Capture the cell that displays the provided text and extract its [X, Y] central coordinate. 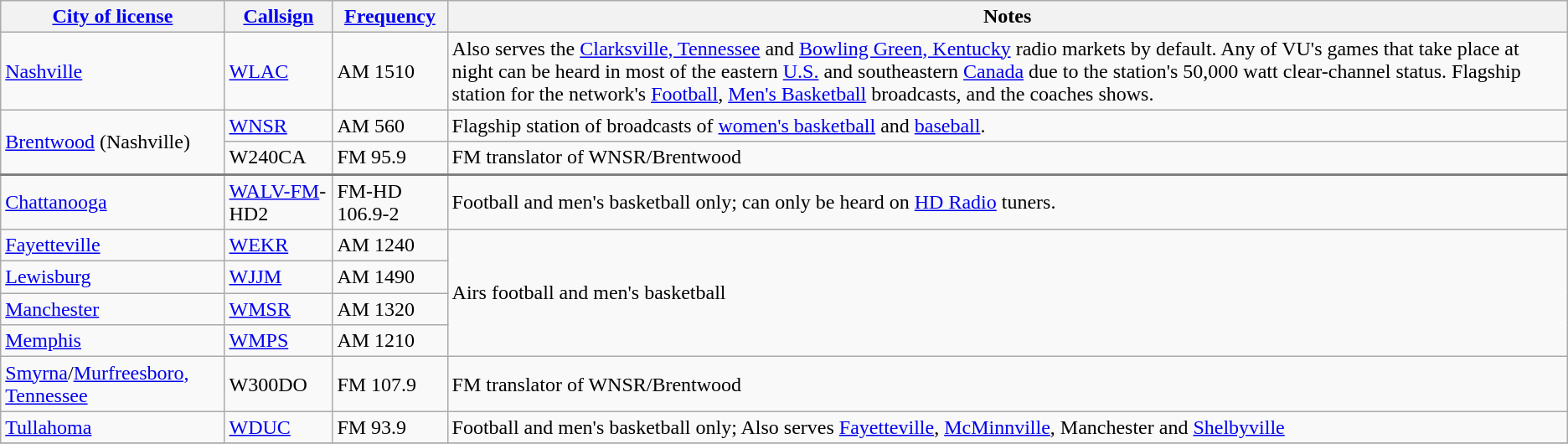
Nashville [112, 71]
W300DO [278, 384]
AM 1510 [390, 71]
WMPS [278, 341]
AM 1210 [390, 341]
Fayetteville [112, 245]
FM 93.9 [390, 427]
W240CA [278, 157]
FM-HD 106.9-2 [390, 202]
Football and men's basketball only; can only be heard on HD Radio tuners. [1007, 202]
FM 107.9 [390, 384]
Airs football and men's basketball [1007, 293]
Football and men's basketball only; Also serves Fayetteville, McMinnville, Manchester and Shelbyville [1007, 427]
WALV-FM-HD2 [278, 202]
Memphis [112, 341]
WNSR [278, 126]
Chattanooga [112, 202]
AM 1240 [390, 245]
Frequency [390, 17]
Tullahoma [112, 427]
AM 1320 [390, 309]
City of license [112, 17]
Brentwood (Nashville) [112, 142]
WLAC [278, 71]
Lewisburg [112, 277]
FM 95.9 [390, 157]
WEKR [278, 245]
WDUC [278, 427]
Smyrna/Murfreesboro, Tennessee [112, 384]
Flagship station of broadcasts of women's basketball and baseball. [1007, 126]
WMSR [278, 309]
AM 560 [390, 126]
Notes [1007, 17]
AM 1490 [390, 277]
WJJM [278, 277]
Callsign [278, 17]
Manchester [112, 309]
